Extract the (x, y) coordinate from the center of the cell holding the provided text.  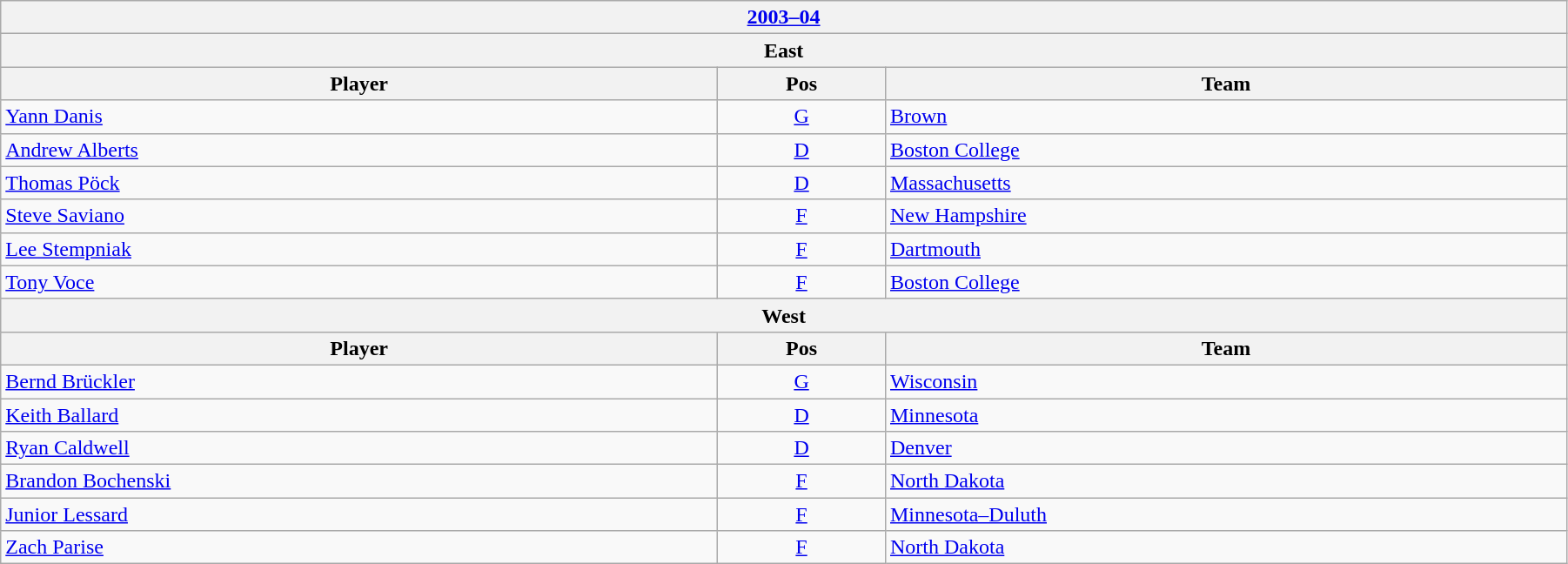
Andrew Alberts (359, 150)
Denver (1225, 448)
Junior Lessard (359, 514)
Yann Danis (359, 117)
Tony Voce (359, 282)
Wisconsin (1225, 381)
New Hampshire (1225, 216)
East (784, 50)
Bernd Brückler (359, 381)
Dartmouth (1225, 249)
Lee Stempniak (359, 249)
Brown (1225, 117)
Minnesota (1225, 415)
Steve Saviano (359, 216)
Ryan Caldwell (359, 448)
Minnesota–Duluth (1225, 514)
2003–04 (784, 17)
Brandon Bochenski (359, 481)
West (784, 315)
Massachusetts (1225, 183)
Zach Parise (359, 547)
Thomas Pöck (359, 183)
Keith Ballard (359, 415)
